Extract the [x, y] coordinate from the center of the cell holding the provided text.  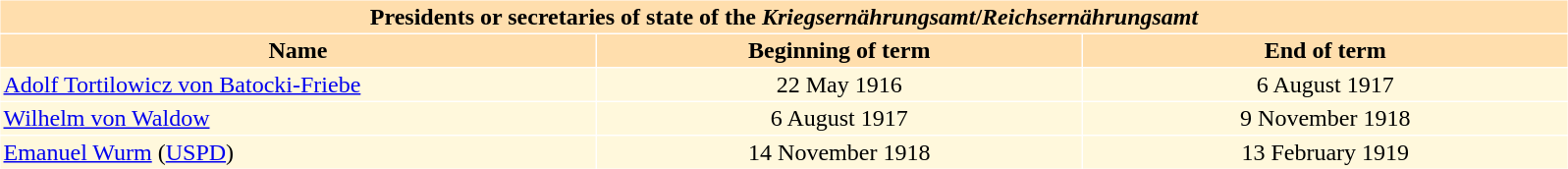
Adolf Tortilowicz von Batocki-Friebe [297, 84]
Emanuel Wurm (USPD) [297, 151]
Beginning of term [839, 51]
13 February 1919 [1325, 151]
9 November 1918 [1325, 118]
End of term [1325, 51]
22 May 1916 [839, 84]
Presidents or secretaries of state of the Kriegsernährungsamt/Reichsernährungsamt [784, 16]
14 November 1918 [839, 151]
Name [297, 51]
Wilhelm von Waldow [297, 118]
